Find where the given text appears and provide that cell's center as [x, y] coordinate. 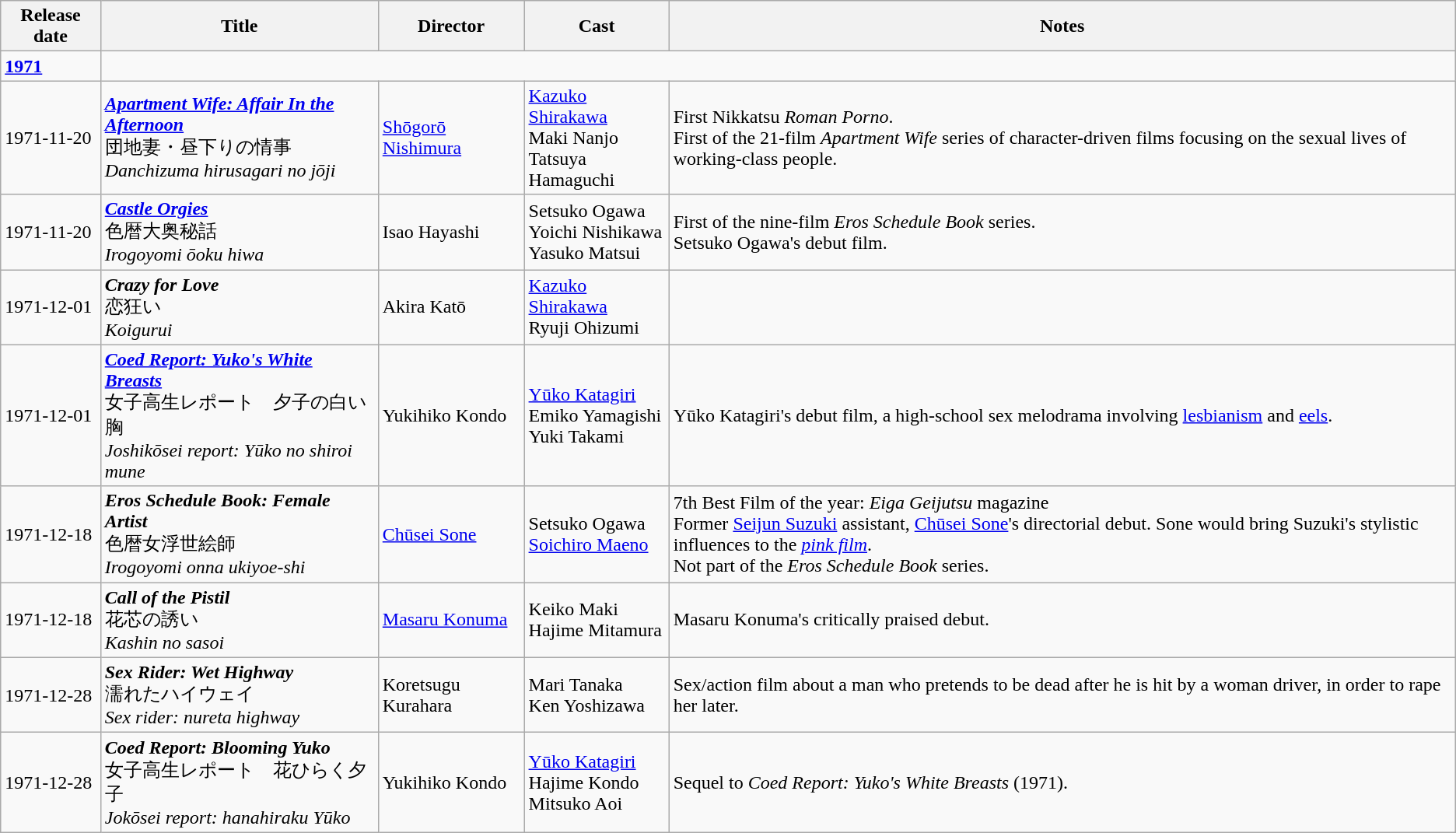
Notes [1062, 26]
Call of the Pistil花芯の誘いKashin no sasoi [240, 621]
Castle Orgies色暦大奥秘話Irogoyomi ōoku hiwa [240, 232]
First of the nine-film Eros Schedule Book series.Setsuko Ogawa's debut film. [1062, 232]
Isao Hayashi [451, 232]
Kazuko ShirakawaRyuji Ohizumi [597, 306]
Crazy for Love恋狂いKoigurui [240, 306]
Coed Report: Blooming Yuko女子高生レポート 花ひらく夕子Jokōsei report: hanahiraku Yūko [240, 782]
Setsuko OgawaYoichi NishikawaYasuko Matsui [597, 232]
Akira Katō [451, 306]
First Nikkatsu Roman Porno.First of the 21-film Apartment Wife series of character-driven films focusing on the sexual lives of working-class people. [1062, 138]
Masaru Konuma's critically praised debut. [1062, 621]
Koretsugu Kurahara [451, 695]
Director [451, 26]
Release date [51, 26]
Setsuko OgawaSoichiro Maeno [597, 534]
Yūko KatagiriEmiko YamagishiYuki Takami [597, 415]
Apartment Wife: Affair In the Afternoon団地妻・昼下りの情事Danchizuma hirusagari no jōji [240, 138]
Mari TanakaKen Yoshizawa [597, 695]
Keiko MakiHajime Mitamura [597, 621]
1971 [51, 66]
Sex Rider: Wet Highway濡れたハイウェイSex rider: nureta highway [240, 695]
Chūsei Sone [451, 534]
Yūko KatagiriHajime KondoMitsuko Aoi [597, 782]
Shōgorō Nishimura [451, 138]
Masaru Konuma [451, 621]
Title [240, 26]
Yūko Katagiri's debut film, a high-school sex melodrama involving lesbianism and eels. [1062, 415]
Eros Schedule Book: Female Artist色暦女浮世絵師Irogoyomi onna ukiyoe-shi [240, 534]
Cast [597, 26]
Coed Report: Yuko's White Breasts女子高生レポート 夕子の白い胸Joshikōsei report: Yūko no shiroi mune [240, 415]
Kazuko ShirakawaMaki NanjoTatsuya Hamaguchi [597, 138]
Sex/action film about a man who pretends to be dead after he is hit by a woman driver, in order to rape her later. [1062, 695]
Sequel to Coed Report: Yuko's White Breasts (1971). [1062, 782]
